For the text-containing cell, return its midpoint in (X, Y) coordinate format. 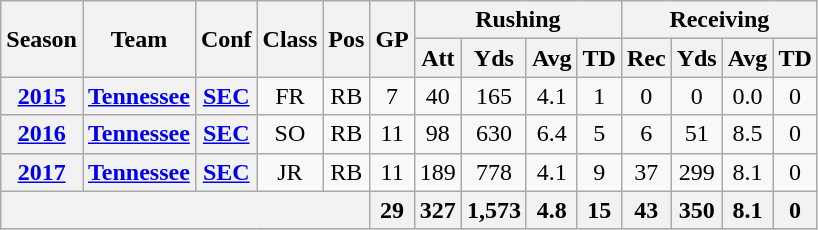
0.0 (748, 96)
JR (290, 172)
Receiving (719, 20)
Class (290, 39)
2017 (42, 172)
SO (290, 134)
299 (696, 172)
1,573 (494, 210)
1 (599, 96)
43 (646, 210)
6 (646, 134)
7 (392, 96)
2015 (42, 96)
98 (438, 134)
29 (392, 210)
5 (599, 134)
37 (646, 172)
778 (494, 172)
189 (438, 172)
Team (138, 39)
Rec (646, 58)
40 (438, 96)
Rushing (518, 20)
51 (696, 134)
165 (494, 96)
FR (290, 96)
Conf (226, 39)
4.8 (552, 210)
6.4 (552, 134)
GP (392, 39)
Season (42, 39)
8.5 (748, 134)
630 (494, 134)
9 (599, 172)
Pos (346, 39)
327 (438, 210)
2016 (42, 134)
350 (696, 210)
15 (599, 210)
Att (438, 58)
